Extract the (x, y) coordinate from the center of the cell holding the provided text.  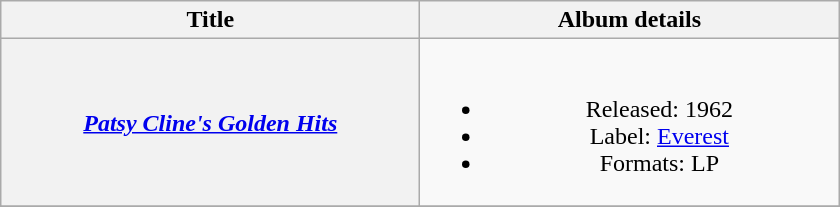
Released: 1962Label: Everest Formats: LP (630, 122)
Album details (630, 20)
Patsy Cline's Golden Hits (210, 122)
Title (210, 20)
